Scan for the cell matching the given text and deliver its [x, y] coordinate at center. 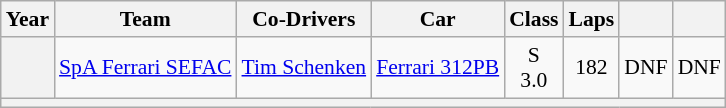
SpA Ferrari SEFAC [145, 68]
182 [592, 68]
Team [145, 19]
Ferrari 312PB [438, 68]
Year [28, 19]
Laps [592, 19]
Tim Schenken [304, 68]
Class [534, 19]
S3.0 [534, 68]
Co-Drivers [304, 19]
Car [438, 19]
